Determine the [x, y] coordinate at the center of the cell enclosing the given text.  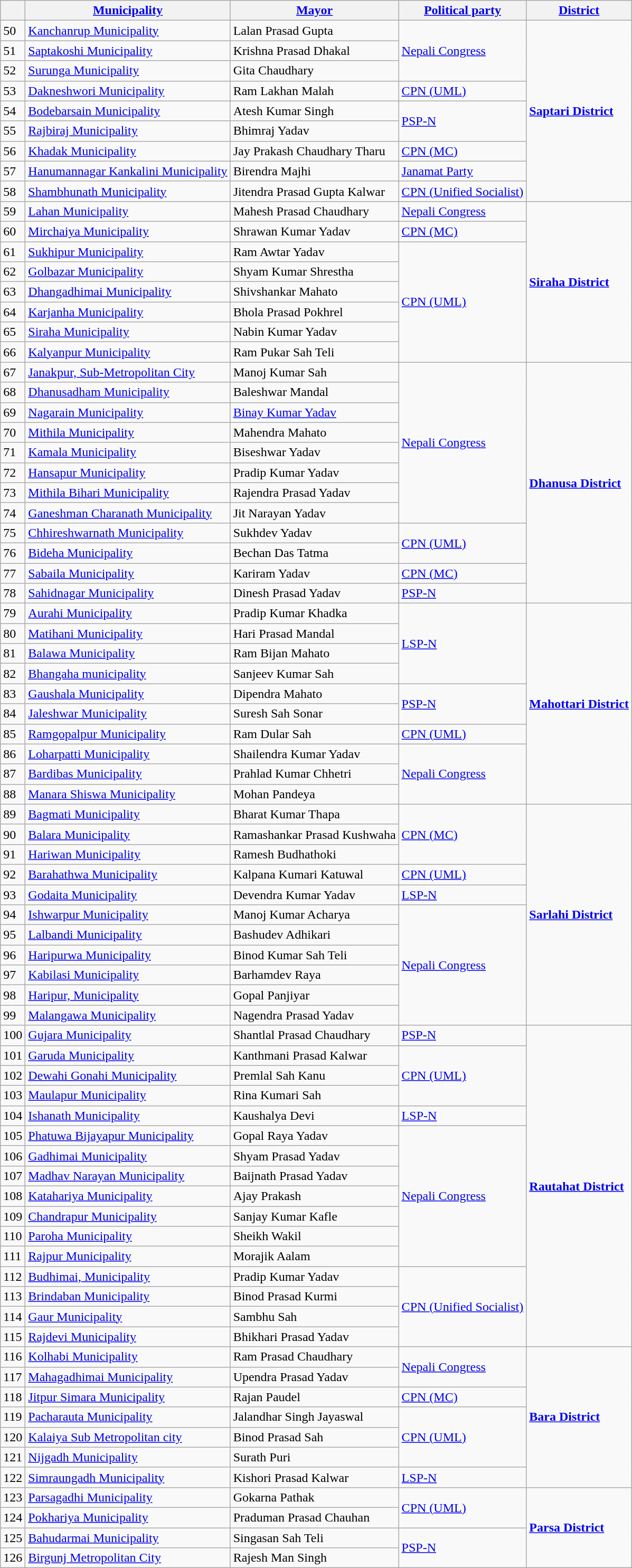
Khadak Municipality [128, 151]
84 [13, 714]
Kalpana Kumari Katuwal [315, 874]
Jit Narayan Yadav [315, 513]
Kalaiya Sub Metropolitan city [128, 1437]
Sheikh Wakil [315, 1236]
122 [13, 1477]
Mithila Bihari Municipality [128, 493]
Premlal Sah Kanu [315, 1075]
Lahan Municipality [128, 211]
91 [13, 854]
Chhireshwarnath Municipality [128, 533]
Baijnath Prasad Yadav [315, 1176]
Praduman Prasad Chauhan [315, 1517]
69 [13, 412]
Bechan Das Tatma [315, 553]
Loharpatti Municipality [128, 754]
Kalyanpur Municipality [128, 352]
53 [13, 91]
Rautahat District [579, 1186]
Bhikhari Prasad Yadav [315, 1337]
Binod Prasad Kurmi [315, 1297]
61 [13, 252]
Shantlal Prasad Chaudhary [315, 1035]
District [579, 11]
99 [13, 1015]
Dhanusa District [579, 483]
Ram Pukar Sah Teli [315, 352]
Bashudev Adhikari [315, 935]
Kabilasi Municipality [128, 975]
Nabin Kumar Yadav [315, 332]
Haripurwa Municipality [128, 955]
Maulapur Municipality [128, 1095]
116 [13, 1357]
125 [13, 1538]
Aurahi Municipality [128, 613]
103 [13, 1095]
Mahottari District [579, 704]
Barhamdev Raya [315, 975]
Kolhabi Municipality [128, 1357]
Political party [463, 11]
Mahagadhimai Municipality [128, 1377]
51 [13, 51]
Bardibas Municipality [128, 774]
Balara Municipality [128, 834]
Malangawa Municipality [128, 1015]
Pradip Kumar Khadka [315, 613]
Biseshwar Yadav [315, 452]
Gopal Panjiyar [315, 995]
104 [13, 1116]
Ganeshman Charanath Municipality [128, 513]
Jalandhar Singh Jayaswal [315, 1417]
Katahariya Municipality [128, 1196]
Dinesh Prasad Yadav [315, 593]
Manoj Kumar Sah [315, 372]
94 [13, 915]
Ram Awtar Yadav [315, 252]
Rajdevi Municipality [128, 1337]
Shivshankar Mahato [315, 292]
Ajay Prakash [315, 1196]
Hanumannagar Kankalini Municipality [128, 171]
90 [13, 834]
Shyam Kumar Shrestha [315, 272]
Jitendra Prasad Gupta Kalwar [315, 191]
60 [13, 231]
117 [13, 1377]
Haripur, Municipality [128, 995]
Gaur Municipality [128, 1317]
Madhav Narayan Municipality [128, 1176]
102 [13, 1075]
Shailendra Kumar Yadav [315, 754]
65 [13, 332]
62 [13, 272]
56 [13, 151]
Bhola Prasad Pokhrel [315, 312]
Jay Prakash Chaudhary Tharu [315, 151]
Dhangadhimai Municipality [128, 292]
79 [13, 613]
Upendra Prasad Yadav [315, 1377]
87 [13, 774]
119 [13, 1417]
Siraha District [579, 281]
Jitpur Simara Municipality [128, 1397]
Mayor [315, 11]
Sukhdev Yadav [315, 533]
75 [13, 533]
Bodebarsain Municipality [128, 111]
107 [13, 1176]
Sabaila Municipality [128, 573]
106 [13, 1156]
59 [13, 211]
Morajik Aalam [315, 1257]
64 [13, 312]
Rajan Paudel [315, 1397]
109 [13, 1216]
Budhimai, Municipality [128, 1277]
115 [13, 1337]
Bagmati Municipality [128, 814]
Nagendra Prasad Yadav [315, 1015]
92 [13, 874]
93 [13, 895]
66 [13, 352]
123 [13, 1497]
74 [13, 513]
111 [13, 1257]
Kanchanrup Municipality [128, 31]
Shambhunath Municipality [128, 191]
101 [13, 1055]
63 [13, 292]
Ram Prasad Chaudhary [315, 1357]
Manoj Kumar Acharya [315, 915]
Surunga Municipality [128, 71]
121 [13, 1457]
68 [13, 392]
Simraungadh Municipality [128, 1477]
Pokhariya Municipality [128, 1517]
Lalan Prasad Gupta [315, 31]
Paroha Municipality [128, 1236]
Bharat Kumar Thapa [315, 814]
112 [13, 1277]
81 [13, 654]
Sanjeev Kumar Sah [315, 674]
Mahendra Mahato [315, 432]
Sahidnagar Municipality [128, 593]
120 [13, 1437]
73 [13, 493]
Kishori Prasad Kalwar [315, 1477]
71 [13, 452]
76 [13, 553]
78 [13, 593]
105 [13, 1136]
Balawa Municipality [128, 654]
83 [13, 694]
Nagarain Municipality [128, 412]
97 [13, 975]
Devendra Kumar Yadav [315, 895]
82 [13, 674]
Pacharauta Municipality [128, 1417]
124 [13, 1517]
Atesh Kumar Singh [315, 111]
Dakneshwori Municipality [128, 91]
Garuda Municipality [128, 1055]
Mirchaiya Municipality [128, 231]
Matihani Municipality [128, 634]
Godaita Municipality [128, 895]
98 [13, 995]
Ramgopalpur Municipality [128, 734]
Parsagadhi Municipality [128, 1497]
Sanjay Kumar Kafle [315, 1216]
Manara Shiswa Municipality [128, 794]
Mohan Pandeya [315, 794]
Phatuwa Bijayapur Municipality [128, 1136]
Krishna Prasad Dhakal [315, 51]
Rina Kumari Sah [315, 1095]
Brindaban Municipality [128, 1297]
Ram Dular Sah [315, 734]
Bhangaha municipality [128, 674]
Hari Prasad Mandal [315, 634]
Ramesh Budhathoki [315, 854]
Jaleshwar Municipality [128, 714]
96 [13, 955]
Gaushala Municipality [128, 694]
Birendra Majhi [315, 171]
Rajendra Prasad Yadav [315, 493]
85 [13, 734]
Dewahi Gonahi Municipality [128, 1075]
Ishanath Municipality [128, 1116]
72 [13, 473]
Kamala Municipality [128, 452]
Mahesh Prasad Chaudhary [315, 211]
Ram Bijan Mahato [315, 654]
Gokarna Pathak [315, 1497]
Saptakoshi Municipality [128, 51]
Hansapur Municipality [128, 473]
89 [13, 814]
Gita Chaudhary [315, 71]
54 [13, 111]
Binod Prasad Sah [315, 1437]
Lalbandi Municipality [128, 935]
Sukhipur Municipality [128, 252]
Janamat Party [463, 171]
Dhanusadham Municipality [128, 392]
Saptari District [579, 111]
126 [13, 1558]
86 [13, 754]
Janakpur, Sub-Metropolitan City [128, 372]
Birgunj Metropolitan City [128, 1558]
113 [13, 1297]
Parsa District [579, 1527]
Sarlahi District [579, 914]
Surath Puri [315, 1457]
Municipality [128, 11]
88 [13, 794]
Shyam Prasad Yadav [315, 1156]
Rajpur Municipality [128, 1257]
Prahlad Kumar Chhetri [315, 774]
Karjanha Municipality [128, 312]
Binay Kumar Yadav [315, 412]
95 [13, 935]
Gujara Municipality [128, 1035]
Mithila Municipality [128, 432]
Bideha Municipality [128, 553]
58 [13, 191]
Kanthmani Prasad Kalwar [315, 1055]
77 [13, 573]
Siraha Municipality [128, 332]
118 [13, 1397]
67 [13, 372]
Ram Lakhan Malah [315, 91]
52 [13, 71]
Golbazar Municipality [128, 272]
Singasan Sah Teli [315, 1538]
Sambhu Sah [315, 1317]
Kariram Yadav [315, 573]
Binod Kumar Sah Teli [315, 955]
108 [13, 1196]
Chandrapur Municipality [128, 1216]
Shrawan Kumar Yadav [315, 231]
Bhimraj Yadav [315, 131]
Nijgadh Municipality [128, 1457]
Rajesh Man Singh [315, 1558]
Bahudarmai Municipality [128, 1538]
57 [13, 171]
Baleshwar Mandal [315, 392]
110 [13, 1236]
Bara District [579, 1417]
100 [13, 1035]
Kaushalya Devi [315, 1116]
Hariwan Municipality [128, 854]
80 [13, 634]
Barahathwa Municipality [128, 874]
Rajbiraj Municipality [128, 131]
55 [13, 131]
Gopal Raya Yadav [315, 1136]
Ishwarpur Municipality [128, 915]
Ramashankar Prasad Kushwaha [315, 834]
70 [13, 432]
Gadhimai Municipality [128, 1156]
Suresh Sah Sonar [315, 714]
50 [13, 31]
114 [13, 1317]
Dipendra Mahato [315, 694]
